Identify which cell holds the provided text, then report its [X, Y] central coordinate. 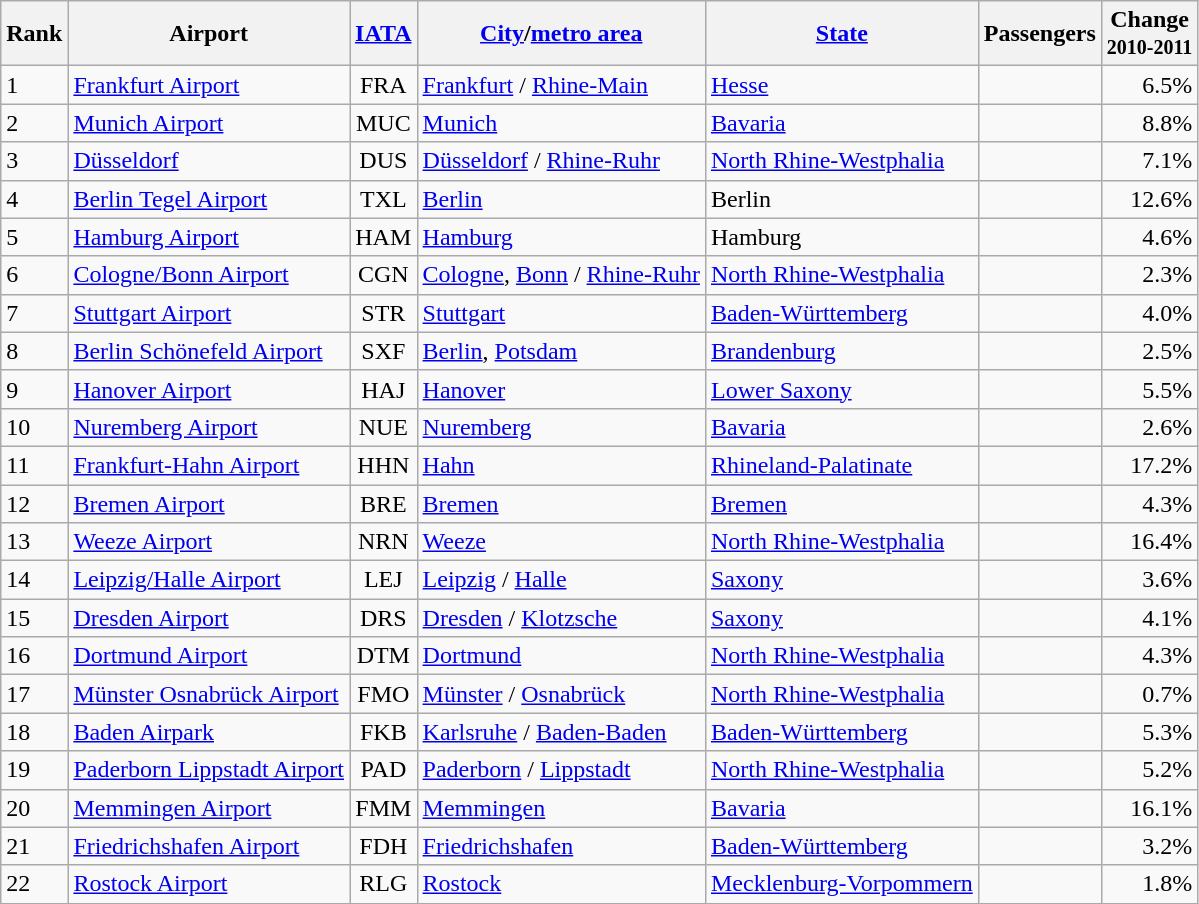
Karlsruhe / Baden-Baden [561, 732]
Memmingen Airport [209, 808]
Hahn [561, 465]
6.5% [1150, 85]
Paderborn Lippstadt Airport [209, 770]
Munich [561, 123]
Lower Saxony [842, 389]
12 [34, 503]
0.7% [1150, 694]
8.8% [1150, 123]
Münster / Osnabrück [561, 694]
8 [34, 351]
TXL [384, 199]
DTM [384, 656]
FDH [384, 846]
7.1% [1150, 161]
Passengers [1040, 34]
2 [34, 123]
Bremen Airport [209, 503]
11 [34, 465]
16 [34, 656]
4.1% [1150, 618]
2.5% [1150, 351]
Düsseldorf [209, 161]
Friedrichshafen [561, 846]
PAD [384, 770]
1.8% [1150, 884]
NRN [384, 542]
Stuttgart Airport [209, 313]
Nuremberg Airport [209, 427]
NUE [384, 427]
6 [34, 275]
Brandenburg [842, 351]
RLG [384, 884]
5 [34, 237]
STR [384, 313]
10 [34, 427]
Rank [34, 34]
Friedrichshafen Airport [209, 846]
16.4% [1150, 542]
1 [34, 85]
18 [34, 732]
17 [34, 694]
Berlin Tegel Airport [209, 199]
Hesse [842, 85]
SXF [384, 351]
Mecklenburg-Vorpommern [842, 884]
17.2% [1150, 465]
FMM [384, 808]
Hanover [561, 389]
Münster Osnabrück Airport [209, 694]
Dortmund Airport [209, 656]
15 [34, 618]
FRA [384, 85]
2.3% [1150, 275]
Hanover Airport [209, 389]
Stuttgart [561, 313]
State [842, 34]
Düsseldorf / Rhine-Ruhr [561, 161]
Airport [209, 34]
Weeze Airport [209, 542]
22 [34, 884]
Nuremberg [561, 427]
Cologne/Bonn Airport [209, 275]
Leipzig / Halle [561, 580]
2.6% [1150, 427]
20 [34, 808]
3 [34, 161]
HAM [384, 237]
IATA [384, 34]
Dresden / Klotzsche [561, 618]
13 [34, 542]
4.0% [1150, 313]
Frankfurt / Rhine-Main [561, 85]
HAJ [384, 389]
City/metro area [561, 34]
Paderborn / Lippstadt [561, 770]
Rostock [561, 884]
12.6% [1150, 199]
Hamburg Airport [209, 237]
5.3% [1150, 732]
7 [34, 313]
4 [34, 199]
21 [34, 846]
3.2% [1150, 846]
Dresden Airport [209, 618]
Frankfurt Airport [209, 85]
14 [34, 580]
DRS [384, 618]
Munich Airport [209, 123]
19 [34, 770]
LEJ [384, 580]
Rostock Airport [209, 884]
FKB [384, 732]
Weeze [561, 542]
Berlin Schönefeld Airport [209, 351]
Cologne, Bonn / Rhine-Ruhr [561, 275]
Leipzig/Halle Airport [209, 580]
Berlin, Potsdam [561, 351]
CGN [384, 275]
Memmingen [561, 808]
HHN [384, 465]
MUC [384, 123]
5.5% [1150, 389]
Baden Airpark [209, 732]
9 [34, 389]
5.2% [1150, 770]
FMO [384, 694]
Dortmund [561, 656]
BRE [384, 503]
DUS [384, 161]
4.6% [1150, 237]
Change2010-2011 [1150, 34]
Rhineland-Palatinate [842, 465]
3.6% [1150, 580]
Frankfurt-Hahn Airport [209, 465]
16.1% [1150, 808]
